Extract the [x, y] coordinate from the center of the cell holding the provided text.  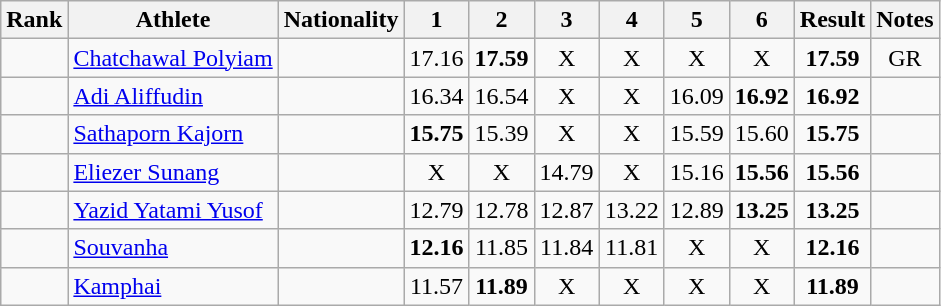
17.16 [436, 58]
Chatchawal Polyiam [173, 58]
11.81 [632, 248]
16.54 [502, 96]
Rank [34, 20]
Yazid Yatami Yusof [173, 210]
16.09 [696, 96]
2 [502, 20]
GR [905, 58]
15.16 [696, 172]
6 [762, 20]
Souvanha [173, 248]
12.79 [436, 210]
Result [832, 20]
Eliezer Sunang [173, 172]
13.22 [632, 210]
Kamphai [173, 286]
11.57 [436, 286]
Nationality [341, 20]
16.34 [436, 96]
5 [696, 20]
15.60 [762, 134]
12.87 [566, 210]
15.59 [696, 134]
11.85 [502, 248]
Adi Aliffudin [173, 96]
Sathaporn Kajorn [173, 134]
1 [436, 20]
11.84 [566, 248]
12.78 [502, 210]
12.89 [696, 210]
4 [632, 20]
Athlete [173, 20]
Notes [905, 20]
14.79 [566, 172]
15.39 [502, 134]
3 [566, 20]
